Search for the cell housing the specified text and yield its [X, Y] center coordinate. 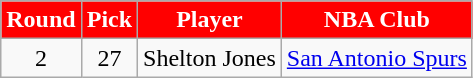
San Antonio Spurs [376, 58]
27 [109, 58]
NBA Club [376, 20]
Player [210, 20]
Round [41, 20]
2 [41, 58]
Shelton Jones [210, 58]
Pick [109, 20]
